Capture the cell that displays the provided text and extract its (X, Y) central coordinate. 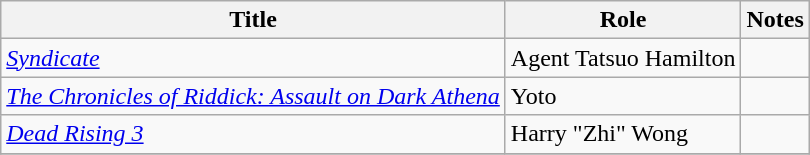
The Chronicles of Riddick: Assault on Dark Athena (254, 96)
Harry "Zhi" Wong (623, 134)
Title (254, 20)
Dead Rising 3 (254, 134)
Yoto (623, 96)
Notes (775, 20)
Role (623, 20)
Agent Tatsuo Hamilton (623, 58)
Syndicate (254, 58)
